Find where the given text appears and provide that cell's center as [X, Y] coordinate. 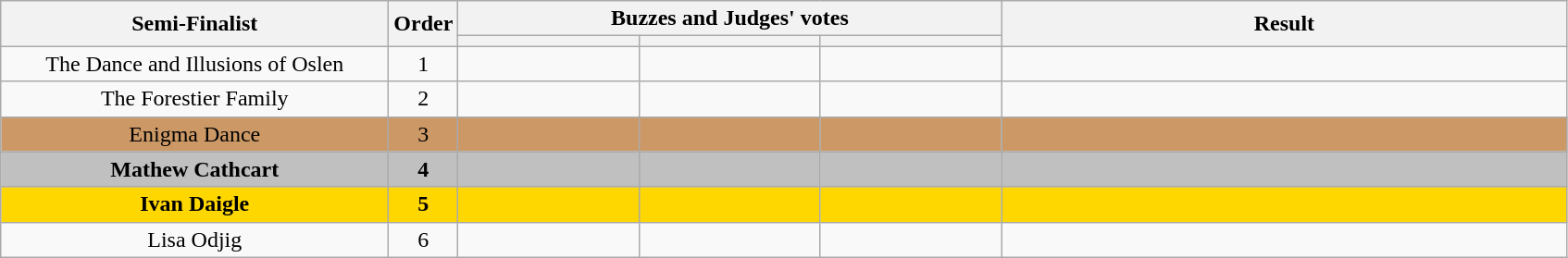
Result [1285, 24]
Semi-Finalist [194, 24]
Mathew Cathcart [194, 169]
3 [424, 134]
5 [424, 204]
Order [424, 24]
Lisa Odjig [194, 240]
1 [424, 64]
4 [424, 169]
The Forestier Family [194, 99]
The Dance and Illusions of Oslen [194, 64]
Enigma Dance [194, 134]
2 [424, 99]
6 [424, 240]
Ivan Daigle [194, 204]
Buzzes and Judges' votes [729, 18]
